Extract the [x, y] coordinate from the center of the cell holding the provided text.  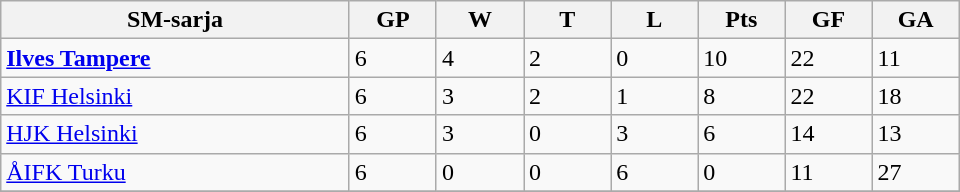
KIF Helsinki [176, 96]
GF [828, 20]
W [480, 20]
18 [916, 96]
Pts [742, 20]
Ilves Tampere [176, 58]
27 [916, 172]
GA [916, 20]
4 [480, 58]
8 [742, 96]
T [568, 20]
14 [828, 134]
SM-sarja [176, 20]
HJK Helsinki [176, 134]
GP [392, 20]
13 [916, 134]
1 [654, 96]
L [654, 20]
10 [742, 58]
ÅIFK Turku [176, 172]
